Identify which cell holds the provided text, then report its [X, Y] central coordinate. 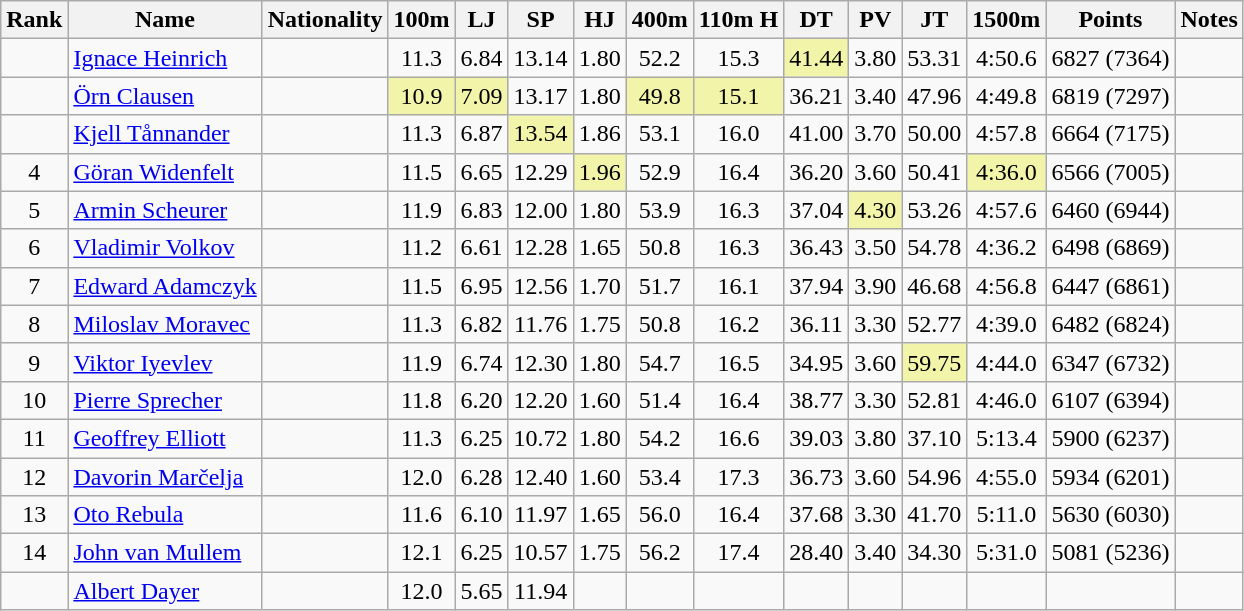
17.4 [738, 553]
53.31 [934, 58]
37.68 [816, 515]
Notes [1209, 20]
52.81 [934, 400]
Rank [34, 20]
4.30 [876, 210]
54.7 [660, 362]
HJ [600, 20]
6827 (7364) [1110, 58]
12.20 [540, 400]
53.9 [660, 210]
39.03 [816, 438]
Vladimir Volkov [165, 248]
6819 (7297) [1110, 96]
Nationality [325, 20]
54.2 [660, 438]
6.83 [482, 210]
12.40 [540, 477]
6447 (6861) [1110, 286]
8 [34, 324]
4:49.8 [1006, 96]
6664 (7175) [1110, 134]
100m [422, 20]
6107 (6394) [1110, 400]
1.86 [600, 134]
10.57 [540, 553]
6.65 [482, 172]
36.43 [816, 248]
4 [34, 172]
56.2 [660, 553]
12.28 [540, 248]
6.74 [482, 362]
49.8 [660, 96]
Geoffrey Elliott [165, 438]
6.61 [482, 248]
Ignace Heinrich [165, 58]
110m H [738, 20]
5934 (6201) [1110, 477]
41.44 [816, 58]
34.95 [816, 362]
15.1 [738, 96]
Points [1110, 20]
Örn Clausen [165, 96]
13 [34, 515]
Miloslav Moravec [165, 324]
5 [34, 210]
6347 (6732) [1110, 362]
1500m [1006, 20]
12.30 [540, 362]
LJ [482, 20]
14 [34, 553]
6.87 [482, 134]
6 [34, 248]
PV [876, 20]
11.2 [422, 248]
47.96 [934, 96]
DT [816, 20]
4:57.6 [1006, 210]
JT [934, 20]
54.78 [934, 248]
4:57.8 [1006, 134]
4:56.8 [1006, 286]
6.95 [482, 286]
3.50 [876, 248]
16.0 [738, 134]
Name [165, 20]
9 [34, 362]
John van Mullem [165, 553]
Davorin Marčelja [165, 477]
6.10 [482, 515]
12 [34, 477]
3.90 [876, 286]
52.77 [934, 324]
41.00 [816, 134]
54.96 [934, 477]
11.97 [540, 515]
6460 (6944) [1110, 210]
6.20 [482, 400]
37.94 [816, 286]
5081 (5236) [1110, 553]
13.17 [540, 96]
11.76 [540, 324]
3.70 [876, 134]
13.14 [540, 58]
52.2 [660, 58]
7.09 [482, 96]
Albert Dayer [165, 591]
5:13.4 [1006, 438]
16.2 [738, 324]
51.7 [660, 286]
5:31.0 [1006, 553]
5900 (6237) [1110, 438]
51.4 [660, 400]
10.72 [540, 438]
7 [34, 286]
36.11 [816, 324]
4:50.6 [1006, 58]
16.1 [738, 286]
46.68 [934, 286]
6.82 [482, 324]
10 [34, 400]
Armin Scheurer [165, 210]
59.75 [934, 362]
5.65 [482, 591]
1.96 [600, 172]
56.0 [660, 515]
4:36.0 [1006, 172]
6498 (6869) [1110, 248]
400m [660, 20]
1.70 [600, 286]
41.70 [934, 515]
Göran Widenfelt [165, 172]
34.30 [934, 553]
11 [34, 438]
50.00 [934, 134]
15.3 [738, 58]
13.54 [540, 134]
11.8 [422, 400]
Edward Adamczyk [165, 286]
36.21 [816, 96]
5630 (6030) [1110, 515]
Viktor Iyevlev [165, 362]
50.41 [934, 172]
16.6 [738, 438]
4:55.0 [1006, 477]
Pierre Sprecher [165, 400]
16.5 [738, 362]
12.29 [540, 172]
53.1 [660, 134]
5:11.0 [1006, 515]
6.84 [482, 58]
36.73 [816, 477]
10.9 [422, 96]
28.40 [816, 553]
17.3 [738, 477]
Kjell Tånnander [165, 134]
6566 (7005) [1110, 172]
SP [540, 20]
4:46.0 [1006, 400]
37.04 [816, 210]
4:44.0 [1006, 362]
37.10 [934, 438]
38.77 [816, 400]
53.26 [934, 210]
53.4 [660, 477]
12.00 [540, 210]
Oto Rebula [165, 515]
4:36.2 [1006, 248]
11.6 [422, 515]
6.28 [482, 477]
4:39.0 [1006, 324]
12.56 [540, 286]
36.20 [816, 172]
52.9 [660, 172]
6482 (6824) [1110, 324]
12.1 [422, 553]
11.94 [540, 591]
